From the cell containing the given text, extract its center point as (x, y) coordinate. 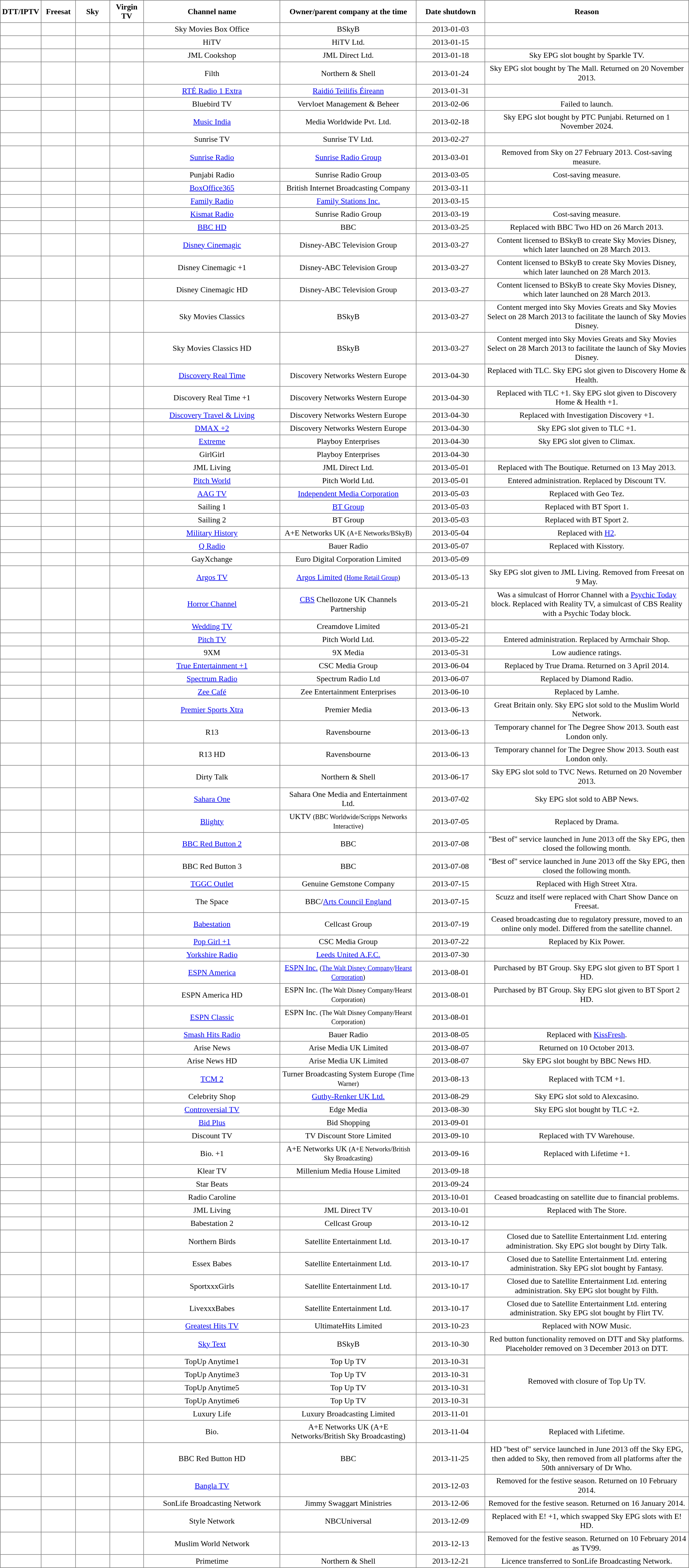
NBCUniversal (348, 1521)
Babestation 2 (212, 1223)
2013-05-07 (451, 546)
Entered administration. Replaced by Armchair Shop. (587, 639)
Smash Hits Radio (212, 1035)
Sky EPG slot given to TLC +1. (587, 428)
Purchased by BT Group. Sky EPG slot given to BT Sport 1 HD. (587, 973)
Ceased broadcasting due to regulatory pressure, moved to an online only model. Differed from the satellite channel. (587, 924)
GirlGirl (212, 454)
Style Network (212, 1521)
Removed with closure of Top Up TV. (587, 1381)
BBC HD (212, 227)
Sky Movies Classics HD (212, 348)
Replaced with TLC +1. Sky EPG slot given to Discovery Home & Health +1. (587, 398)
2013-03-01 (451, 157)
Sky EPG slot bought by PTC Punjabi. Returned on 1 November 2024. (587, 122)
UltimateHits Limited (348, 1326)
TopUp Anytime1 (212, 1362)
Replaced with Kisstory. (587, 546)
Replaced with Investigation Discovery +1. (587, 415)
SonLife Broadcasting Network (212, 1503)
Punjabi Radio (212, 175)
2013-07-30 (451, 955)
Sunrise TV (212, 139)
Replaced with The Store. (587, 1210)
TV Discount Store Limited (348, 1136)
Spectrum Radio (212, 679)
Sky EPG slot given to JML Living. Removed from Freesat on 9 May. (587, 577)
Q Radio (212, 546)
Sky (93, 12)
Sky Text (212, 1344)
SportxxxGirls (212, 1286)
Ceased broadcasting on satellite due to financial problems. (587, 1197)
Disney Cinemagic (212, 245)
Sky Movies Box Office (212, 29)
Sahara One (212, 799)
Freesat (58, 12)
Creamdove Limited (348, 626)
Luxury Life (212, 1414)
2013-09-01 (451, 1123)
ESPN Classic (212, 1017)
Virgin TV (127, 12)
2013-05-09 (451, 559)
2013-08-13 (451, 1079)
Bid Shopping (348, 1123)
Controversial TV (212, 1110)
R13 HD (212, 754)
Argos Limited (Home Retail Group) (348, 577)
Returned on 10 October 2013. (587, 1048)
2013-05-13 (451, 577)
2013-08-29 (451, 1096)
A+E Networks UK (A+E Networks/BSkyB) (348, 533)
Turner Broadcasting System Europe (Time Warner) (348, 1079)
2013-01-18 (451, 55)
Leeds United A.F.C. (348, 955)
2013-01-31 (451, 91)
2013-10-30 (451, 1344)
Discovery Real Time +1 (212, 398)
2013-11-04 (451, 1432)
Kismat Radio (212, 214)
Sunrise TV Ltd. (348, 139)
Replaced by Kix Power. (587, 942)
Replaced with TCM +1. (587, 1079)
2013-01-15 (451, 42)
Replaced by Diamond Radio. (587, 679)
Sky EPG slot given to Climax. (587, 441)
Sky Movies Classics (212, 316)
Edge Media (348, 1110)
2013-03-25 (451, 227)
Sunrise Radio (212, 157)
2013-05-31 (451, 653)
JML Direct TV (348, 1210)
2013-06-17 (451, 777)
Replaced with BT Sport 2. (587, 520)
Removed from Sky on 27 February 2013. Cost-saving measure. (587, 157)
Replaced with BT Sport 1. (587, 507)
Muslim World Network (212, 1543)
2013-02-18 (451, 122)
2013-07-02 (451, 799)
2013-10-12 (451, 1223)
2013-03-11 (451, 188)
2013-09-18 (451, 1171)
2013-12-13 (451, 1543)
2013-03-05 (451, 175)
Replaced by True Drama. Returned on 3 April 2014. (587, 666)
Red button functionality removed on DTT and Sky platforms. Placeholder removed on 3 December 2013 on DTT. (587, 1344)
2013-12-06 (451, 1503)
Essex Babes (212, 1264)
Replaced with H2. (587, 533)
HD "best of" service launched in June 2013 off the Sky EPG, then added to Sky, then removed from all platforms after the 50th anniversary of Dr Who. (587, 1459)
Sky EPG slot bought by TLC +2. (587, 1110)
2013-07-22 (451, 942)
Horror Channel (212, 604)
Millenium Media House Limited (348, 1171)
Replaced with NOW Music. (587, 1326)
Was a simulcast of Horror Channel with a Psychic Today block. Replaced with Reality TV, a simulcast of CBS Reality with a Psychic Today block. (587, 604)
2013-07-05 (451, 821)
Bio. +1 (212, 1154)
The Space (212, 902)
Genuine Gemstone Company (348, 884)
Luxury Broadcasting Limited (348, 1414)
Sky EPG slot sold to ABP News. (587, 799)
Zee Café (212, 692)
Independent Media Corporation (348, 494)
2013-01-24 (451, 73)
2013-11-01 (451, 1414)
Closed due to Satellite Entertainment Ltd. entering administration. Sky EPG slot bought by Dirty Talk. (587, 1241)
Bid Plus (212, 1123)
Closed due to Satellite Entertainment Ltd. entering administration. Sky EPG slot bought by Flirt TV. (587, 1308)
Military History (212, 533)
Klear TV (212, 1171)
Euro Digital Corporation Limited (348, 559)
Closed due to Satellite Entertainment Ltd. entering administration. Sky EPG slot bought by Filth. (587, 1286)
Bio. (212, 1432)
Replaced with E! +1, which swapped Sky EPG slots with E! HD. (587, 1521)
Sailing 2 (212, 520)
Pop Girl +1 (212, 942)
2013-05-04 (451, 533)
Replaced with TLC. Sky EPG slot given to Discovery Home & Health. (587, 375)
Blighty (212, 821)
Licence transferred to SonLife Broadcasting Network. (587, 1561)
Replaced with BBC Two HD on 26 March 2013. (587, 227)
Channel name (212, 12)
2013-06-04 (451, 666)
TCM 2 (212, 1079)
TGGC Outlet (212, 884)
Discount TV (212, 1136)
Entered administration. Replaced by Discount TV. (587, 481)
Family Stations Inc. (348, 201)
Disney Cinemagic HD (212, 290)
Replaced with High Street Xtra. (587, 884)
Pitch TV (212, 639)
Wedding TV (212, 626)
Date shutdown (451, 12)
9XM (212, 653)
Arise News HD (212, 1061)
R13 (212, 732)
Premier Media (348, 710)
UKTV (BBC Worldwide/Scripps Networks Interactive) (348, 821)
Sky EPG slot sold to TVC News. Returned on 20 November 2013. (587, 777)
Discovery Travel & Living (212, 415)
Babestation (212, 924)
Extreme (212, 441)
Spectrum Radio Ltd (348, 679)
True Entertainment +1 (212, 666)
Sahara One Media and Entertainment Ltd. (348, 799)
DTT/IPTV (21, 12)
Disney Cinemagic +1 (212, 267)
Replaced with Lifetime +1. (587, 1154)
Replaced by Drama. (587, 821)
Sky EPG slot bought by BBC News HD. (587, 1061)
BoxOffice365 (212, 188)
Low audience ratings. (587, 653)
GayXchange (212, 559)
BBC Red Button 3 (212, 866)
Sky EPG slot bought by Sparkle TV. (587, 55)
ESPN America HD (212, 995)
2013-03-15 (451, 201)
Northern Birds (212, 1241)
2013-12-21 (451, 1561)
Radio Caroline (212, 1197)
British Internet Broadcasting Company (348, 188)
Closed due to Satellite Entertainment Ltd. entering administration. Sky EPG slot bought by Fantasy. (587, 1264)
Argos TV (212, 577)
Family Radio (212, 201)
2013-01-03 (451, 29)
LivexxxBabes (212, 1308)
BBC Red Button HD (212, 1459)
Sky EPG slot sold to Alexcasino. (587, 1096)
Replaced by Lamhe. (587, 692)
2013-08-30 (451, 1110)
Premier Sports Xtra (212, 710)
TopUp Anytime5 (212, 1388)
Replaced with Lifetime. (587, 1432)
Replaced with KissFresh. (587, 1035)
TopUp Anytime6 (212, 1401)
2013-06-10 (451, 692)
Sailing 1 (212, 507)
TopUp Anytime3 (212, 1375)
Media Worldwide Pvt. Ltd. (348, 122)
Reason (587, 12)
Discovery Real Time (212, 375)
Owner/parent company at the time (348, 12)
HiTV (212, 42)
JML Cookshop (212, 55)
DMAX +2 (212, 428)
2013-12-03 (451, 1485)
2013-09-24 (451, 1184)
Bangla TV (212, 1485)
BBC Red Button 2 (212, 844)
Greatest Hits TV (212, 1326)
Removed for the festive season. Returned on 10 February 2014. (587, 1485)
Primetime (212, 1561)
Failed to launch. (587, 104)
Raidió Teilifís Éireann (348, 91)
Arise News (212, 1048)
Pitch World (212, 481)
2013-03-19 (451, 214)
HiTV Ltd. (348, 42)
Filth (212, 73)
2013-08-05 (451, 1035)
Purchased by BT Group. Sky EPG slot given to BT Sport 2 HD. (587, 995)
Removed for the festive season. Returned on 16 January 2014. (587, 1503)
Bluebird TV (212, 104)
2013-02-27 (451, 139)
Removed for the festive season. Returned on 10 February 2014 as TV99. (587, 1543)
Music India (212, 122)
Guthy-Renker UK Ltd. (348, 1096)
AAG TV (212, 494)
BBC/Arts Council England (348, 902)
Sky EPG slot bought by The Mall. Returned on 20 November 2013. (587, 73)
2013-05-22 (451, 639)
Celebrity Shop (212, 1096)
RTÉ Radio 1 Extra (212, 91)
Dirty Talk (212, 777)
Star Beats (212, 1184)
Jimmy Swaggart Ministries (348, 1503)
Zee Entertainment Enterprises (348, 692)
ESPN America (212, 973)
CBS Chellozone UK Channels Partnership (348, 604)
2013-07-19 (451, 924)
Yorkshire Radio (212, 955)
Replaced with Geo Tez. (587, 494)
9X Media (348, 653)
Vervloet Management & Beheer (348, 104)
Replaced with TV Warehouse. (587, 1136)
2013-09-10 (451, 1136)
2013-12-09 (451, 1521)
2013-06-07 (451, 679)
2013-02-06 (451, 104)
Great Britain only. Sky EPG slot sold to the Muslim World Network. (587, 710)
Scuzz and itself were replaced with Chart Show Dance on Freesat. (587, 902)
2013-10-23 (451, 1326)
2013-09-16 (451, 1154)
2013-11-25 (451, 1459)
Replaced with The Boutique. Returned on 13 May 2013. (587, 468)
